Return the [X, Y] coordinate for the center point of the cell that contains the specified text.  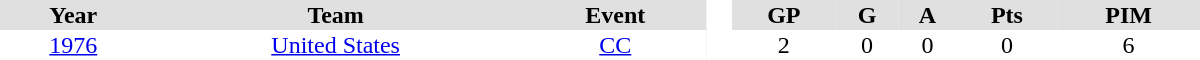
United States [336, 45]
CC [616, 45]
PIM [1128, 15]
Pts [1008, 15]
1976 [74, 45]
Team [336, 15]
GP [784, 15]
Event [616, 15]
6 [1128, 45]
2 [784, 45]
G [867, 15]
A [927, 15]
Year [74, 15]
